Search for the cell housing the specified text and yield its (x, y) center coordinate. 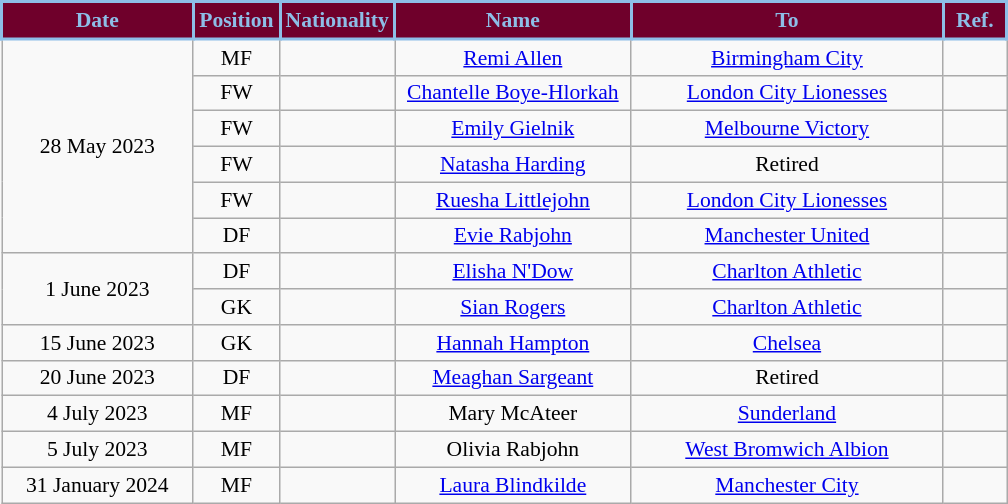
Laura Blindkilde (514, 485)
Chantelle Boye-Hlorkah (514, 93)
Position (236, 20)
Emily Gielnik (514, 129)
Natasha Harding (514, 165)
Melbourne Victory (787, 129)
West Bromwich Albion (787, 450)
Chelsea (787, 343)
Ref. (975, 20)
Nationality (338, 20)
Sian Rogers (514, 307)
4 July 2023 (98, 414)
Meaghan Sargeant (514, 378)
20 June 2023 (98, 378)
Elisha N'Dow (514, 272)
Name (514, 20)
5 July 2023 (98, 450)
Hannah Hampton (514, 343)
To (787, 20)
Date (98, 20)
Olivia Rabjohn (514, 450)
Manchester United (787, 236)
Mary McAteer (514, 414)
1 June 2023 (98, 290)
Ruesha Littlejohn (514, 200)
Manchester City (787, 485)
15 June 2023 (98, 343)
28 May 2023 (98, 146)
Birmingham City (787, 57)
Remi Allen (514, 57)
Sunderland (787, 414)
31 January 2024 (98, 485)
Evie Rabjohn (514, 236)
